Identify which cell holds the provided text, then report its (X, Y) central coordinate. 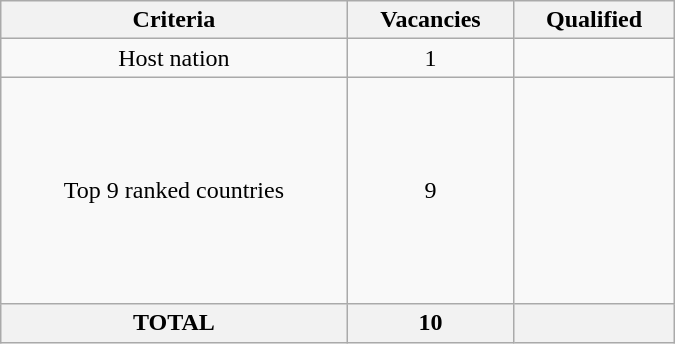
TOTAL (174, 323)
Qualified (594, 20)
Vacancies (430, 20)
10 (430, 323)
Top 9 ranked countries (174, 190)
Criteria (174, 20)
9 (430, 190)
Host nation (174, 58)
1 (430, 58)
